Return (x, y) of the center of cell containing provided text 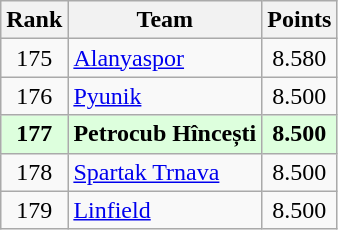
Linfield (165, 210)
176 (34, 96)
Petrocub Hîncești (165, 134)
178 (34, 172)
175 (34, 58)
Points (300, 20)
179 (34, 210)
Alanyaspor (165, 58)
Pyunik (165, 96)
Spartak Trnava (165, 172)
Team (165, 20)
177 (34, 134)
8.580 (300, 58)
Rank (34, 20)
